Identify which cell holds the provided text, then report its [X, Y] central coordinate. 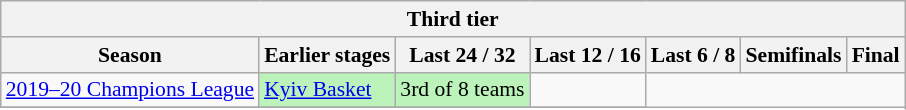
Semifinals [793, 55]
Third tier [453, 19]
3rd of 8 teams [462, 90]
Final [876, 55]
Earlier stages [327, 55]
Last 24 / 32 [462, 55]
Kyiv Basket [327, 90]
Last 6 / 8 [694, 55]
Last 12 / 16 [588, 55]
2019–20 Champions League [130, 90]
Season [130, 55]
